Detect which cell encompasses the target text, then output its (X, Y) center coordinate. 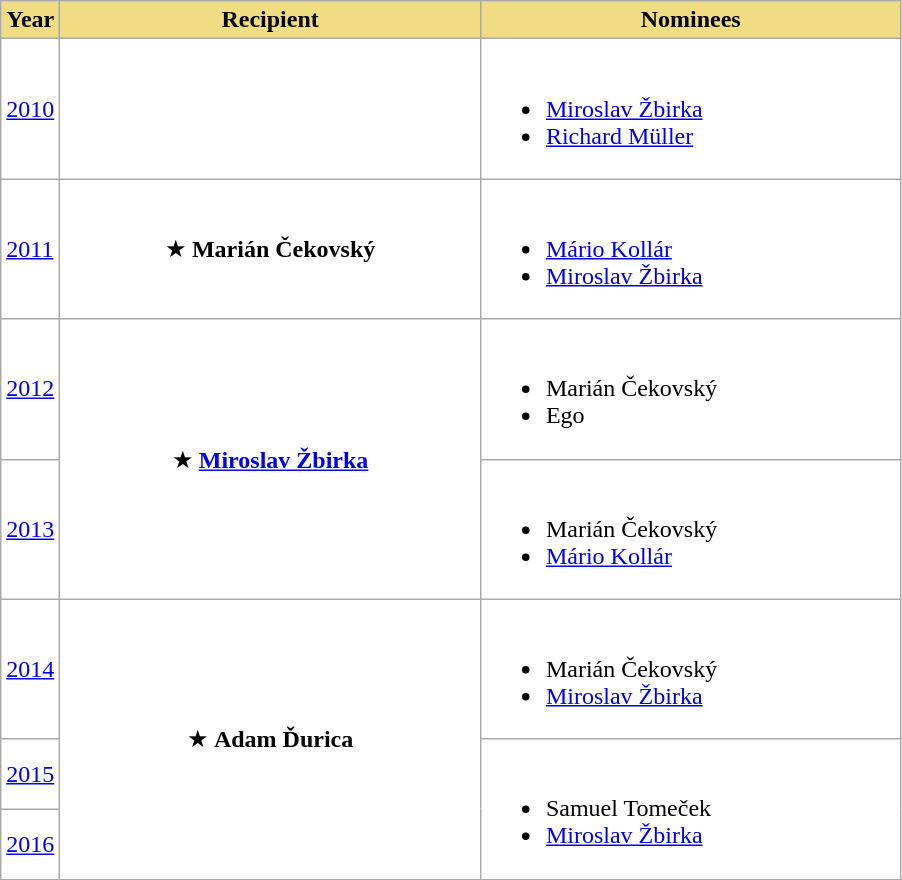
★ Marián Čekovský (270, 249)
2011 (30, 249)
2016 (30, 844)
2012 (30, 389)
Marián ČekovskýEgo (690, 389)
Nominees (690, 20)
Marián ČekovskýMário Kollár (690, 529)
Year (30, 20)
Miroslav ŽbirkaRichard Müller (690, 109)
★ Miroslav Žbirka (270, 459)
2014 (30, 669)
2010 (30, 109)
Marián ČekovskýMiroslav Žbirka (690, 669)
Samuel TomečekMiroslav Žbirka (690, 809)
2013 (30, 529)
Mário KollárMiroslav Žbirka (690, 249)
★ Adam Ďurica (270, 739)
Recipient (270, 20)
2015 (30, 774)
